From the cell containing the given text, extract its center point as (X, Y) coordinate. 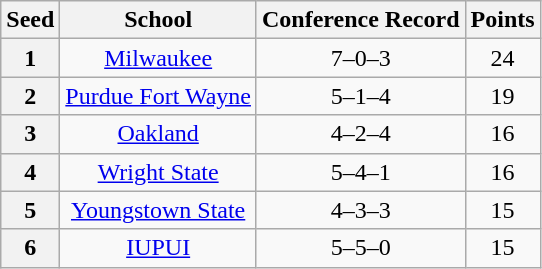
Wright State (158, 172)
School (158, 20)
IUPUI (158, 248)
Conference Record (360, 20)
5–5–0 (360, 248)
24 (502, 58)
1 (30, 58)
5–4–1 (360, 172)
Purdue Fort Wayne (158, 96)
5 (30, 210)
7–0–3 (360, 58)
Youngstown State (158, 210)
Oakland (158, 134)
4 (30, 172)
5–1–4 (360, 96)
6 (30, 248)
3 (30, 134)
Milwaukee (158, 58)
2 (30, 96)
4–2–4 (360, 134)
4–3–3 (360, 210)
Seed (30, 20)
Points (502, 20)
19 (502, 96)
